Search for the cell housing the specified text and yield its (X, Y) center coordinate. 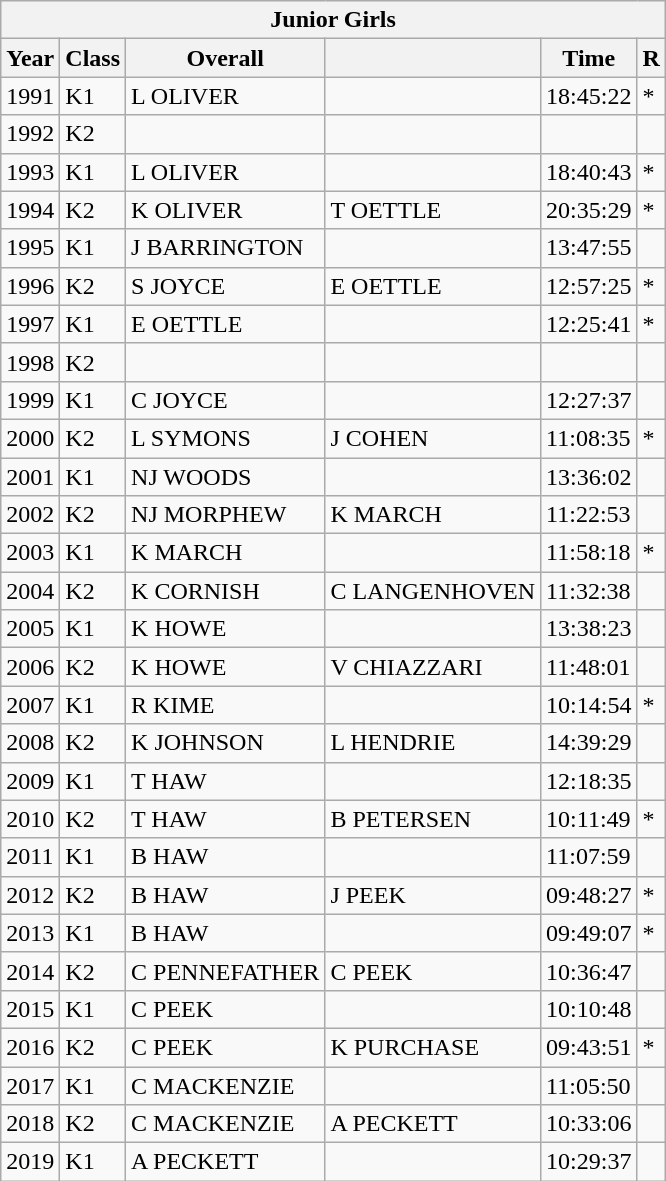
10:33:06 (589, 1124)
S JOYCE (226, 286)
12:25:41 (589, 324)
10:29:37 (589, 1162)
Time (589, 58)
K PURCHASE (433, 1047)
NJ MORPHEW (226, 515)
2011 (30, 857)
13:36:02 (589, 477)
R KIME (226, 705)
12:27:37 (589, 400)
Overall (226, 58)
14:39:29 (589, 743)
10:36:47 (589, 971)
1993 (30, 172)
11:48:01 (589, 667)
2016 (30, 1047)
2006 (30, 667)
1999 (30, 400)
Class (93, 58)
R (651, 58)
C JOYCE (226, 400)
2007 (30, 705)
NJ WOODS (226, 477)
1997 (30, 324)
V CHIAZZARI (433, 667)
12:18:35 (589, 781)
13:47:55 (589, 248)
2005 (30, 629)
C LANGENHOVEN (433, 591)
10:14:54 (589, 705)
1991 (30, 96)
J PEEK (433, 895)
18:45:22 (589, 96)
2013 (30, 933)
2010 (30, 819)
10:10:48 (589, 1009)
2002 (30, 515)
2015 (30, 1009)
2008 (30, 743)
K CORNISH (226, 591)
11:58:18 (589, 553)
B PETERSEN (433, 819)
11:32:38 (589, 591)
1996 (30, 286)
09:49:07 (589, 933)
13:38:23 (589, 629)
1998 (30, 362)
11:07:59 (589, 857)
K OLIVER (226, 210)
11:08:35 (589, 438)
Year (30, 58)
2018 (30, 1124)
20:35:29 (589, 210)
09:48:27 (589, 895)
09:43:51 (589, 1047)
L SYMONS (226, 438)
K JOHNSON (226, 743)
11:22:53 (589, 515)
18:40:43 (589, 172)
2001 (30, 477)
L HENDRIE (433, 743)
2004 (30, 591)
2019 (30, 1162)
2000 (30, 438)
J COHEN (433, 438)
2012 (30, 895)
2014 (30, 971)
2017 (30, 1085)
C PENNEFATHER (226, 971)
10:11:49 (589, 819)
2003 (30, 553)
11:05:50 (589, 1085)
1995 (30, 248)
1994 (30, 210)
T OETTLE (433, 210)
1992 (30, 134)
12:57:25 (589, 286)
Junior Girls (334, 20)
2009 (30, 781)
J BARRINGTON (226, 248)
